From the cell containing the given text, extract its center point as (x, y) coordinate. 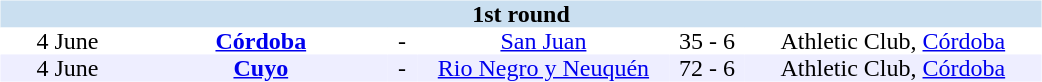
35 - 6 (707, 42)
Córdoba (260, 42)
1st round (520, 14)
Cuyo (260, 68)
Rio Negro y Neuquén (544, 68)
San Juan (544, 42)
72 - 6 (707, 68)
